For the text-containing cell, return its midpoint in (X, Y) coordinate format. 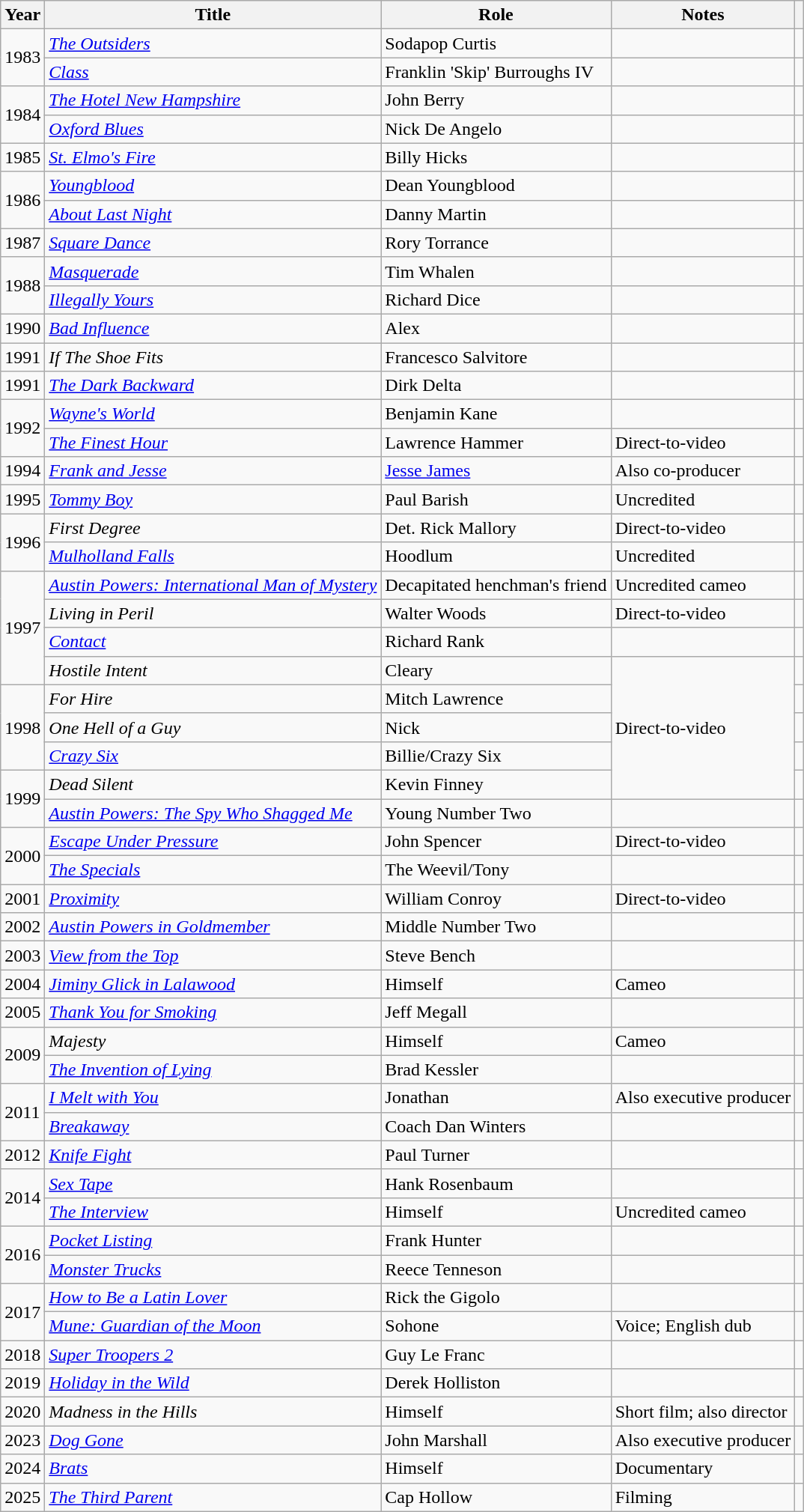
2014 (22, 1197)
Dog Gone (213, 1440)
Rory Torrance (496, 243)
The Third Parent (213, 1497)
Paul Turner (496, 1155)
Filming (703, 1497)
Austin Powers in Goldmember (213, 927)
Cleary (496, 670)
View from the Top (213, 956)
Jesse James (496, 471)
Danny Martin (496, 214)
Lawrence Hammer (496, 443)
Derek Holliston (496, 1383)
Notes (703, 15)
2005 (22, 1012)
1986 (22, 200)
John Spencer (496, 842)
2019 (22, 1383)
2023 (22, 1440)
First Degree (213, 528)
2002 (22, 927)
1997 (22, 628)
Alex (496, 328)
Young Number Two (496, 813)
The Weevil/Tony (496, 870)
Nick De Angelo (496, 129)
Det. Rick Mallory (496, 528)
1984 (22, 115)
Youngblood (213, 186)
Decapitated henchman's friend (496, 585)
One Hell of a Guy (213, 727)
1999 (22, 798)
About Last Night (213, 214)
Documentary (703, 1469)
2011 (22, 1112)
1987 (22, 243)
2020 (22, 1412)
Francesco Salvitore (496, 357)
John Marshall (496, 1440)
The Outsiders (213, 43)
Class (213, 72)
Holiday in the Wild (213, 1383)
Rick the Gigolo (496, 1298)
Billie/Crazy Six (496, 756)
Steve Bench (496, 956)
2018 (22, 1355)
Year (22, 15)
2003 (22, 956)
1998 (22, 727)
Short film; also director (703, 1412)
William Conroy (496, 899)
St. Elmo's Fire (213, 157)
2009 (22, 1055)
Nick (496, 727)
John Berry (496, 100)
Majesty (213, 1041)
Dean Youngblood (496, 186)
Contact (213, 642)
Sex Tape (213, 1183)
1988 (22, 285)
Brad Kessler (496, 1069)
Oxford Blues (213, 129)
Dead Silent (213, 784)
1992 (22, 428)
2001 (22, 899)
The Hotel New Hampshire (213, 100)
1995 (22, 500)
Also co-producer (703, 471)
Middle Number Two (496, 927)
Cap Hollow (496, 1497)
Role (496, 15)
Knife Fight (213, 1155)
The Specials (213, 870)
Billy Hicks (496, 157)
Tim Whalen (496, 271)
1985 (22, 157)
Illegally Yours (213, 300)
Frank Hunter (496, 1240)
Thank You for Smoking (213, 1012)
2017 (22, 1312)
Madness in the Hills (213, 1412)
The Dark Backward (213, 386)
Wayne's World (213, 414)
2016 (22, 1254)
Richard Dice (496, 300)
Franklin 'Skip' Burroughs IV (496, 72)
Brats (213, 1469)
Hostile Intent (213, 670)
Crazy Six (213, 756)
I Melt with You (213, 1098)
Benjamin Kane (496, 414)
Pocket Listing (213, 1240)
Austin Powers: International Man of Mystery (213, 585)
Richard Rank (496, 642)
Masquerade (213, 271)
Breakaway (213, 1126)
Mune: Guardian of the Moon (213, 1326)
Sodapop Curtis (496, 43)
Reece Tenneson (496, 1269)
Monster Trucks (213, 1269)
Hoodlum (496, 556)
Jiminy Glick in Lalawood (213, 984)
2024 (22, 1469)
Super Troopers 2 (213, 1355)
1983 (22, 58)
Kevin Finney (496, 784)
Mulholland Falls (213, 556)
Paul Barish (496, 500)
1996 (22, 542)
The Invention of Lying (213, 1069)
If The Shoe Fits (213, 357)
Square Dance (213, 243)
Bad Influence (213, 328)
Escape Under Pressure (213, 842)
For Hire (213, 699)
The Interview (213, 1212)
Coach Dan Winters (496, 1126)
Title (213, 15)
Living in Peril (213, 613)
Mitch Lawrence (496, 699)
How to Be a Latin Lover (213, 1298)
Jeff Megall (496, 1012)
2025 (22, 1497)
The Finest Hour (213, 443)
Dirk Delta (496, 386)
Austin Powers: The Spy Who Shagged Me (213, 813)
Sohone (496, 1326)
Hank Rosenbaum (496, 1183)
Tommy Boy (213, 500)
2004 (22, 984)
2000 (22, 856)
Guy Le Franc (496, 1355)
1994 (22, 471)
Proximity (213, 899)
2012 (22, 1155)
1990 (22, 328)
Walter Woods (496, 613)
Frank and Jesse (213, 471)
Voice; English dub (703, 1326)
Jonathan (496, 1098)
